Extract the (X, Y) coordinate from the center of the cell holding the provided text.  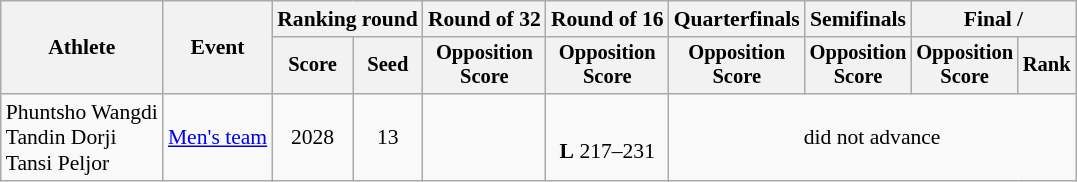
Event (218, 48)
Athlete (82, 48)
Quarterfinals (737, 19)
Semifinals (858, 19)
Round of 32 (484, 19)
13 (388, 138)
Phuntsho WangdiTandin DorjiTansi Peljor (82, 138)
Seed (388, 66)
Score (312, 66)
Round of 16 (608, 19)
Men's team (218, 138)
Ranking round (348, 19)
Final / (993, 19)
did not advance (872, 138)
Rank (1047, 66)
L 217–231 (608, 138)
2028 (312, 138)
